Search for the cell housing the specified text and yield its (X, Y) center coordinate. 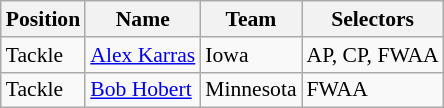
Name (142, 19)
Minnesota (250, 90)
Position (43, 19)
Bob Hobert (142, 90)
Alex Karras (142, 55)
Selectors (373, 19)
Team (250, 19)
AP, CP, FWAA (373, 55)
FWAA (373, 90)
Iowa (250, 55)
